Return [X, Y] of the center of cell containing provided text 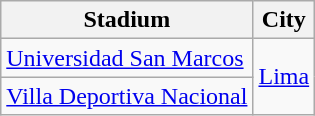
Stadium [127, 20]
Villa Deportiva Nacional [127, 96]
Universidad San Marcos [127, 58]
City [284, 20]
Lima [284, 77]
